Return (X, Y) of the center of cell containing provided text 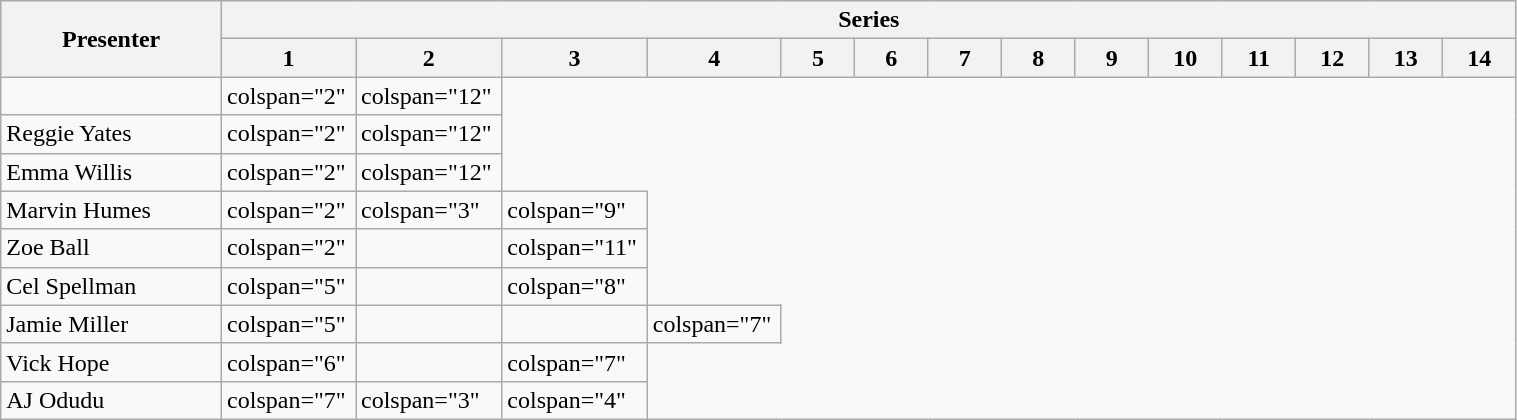
7 (964, 58)
10 (1186, 58)
8 (1038, 58)
Vick Hope (112, 362)
Reggie Yates (112, 134)
11 (1258, 58)
colspan="11" (574, 248)
Zoe Ball (112, 248)
AJ Odudu (112, 400)
3 (574, 58)
colspan="8" (574, 286)
14 (1479, 58)
Marvin Humes (112, 210)
9 (1112, 58)
Presenter (112, 39)
5 (818, 58)
colspan="9" (574, 210)
1 (289, 58)
13 (1406, 58)
2 (429, 58)
Series (869, 20)
Cel Spellman (112, 286)
colspan="4" (574, 400)
12 (1332, 58)
colspan="6" (289, 362)
Emma Willis (112, 172)
6 (892, 58)
4 (714, 58)
Jamie Miller (112, 324)
